Return the (x, y) coordinate for the center point of the cell that contains the specified text.  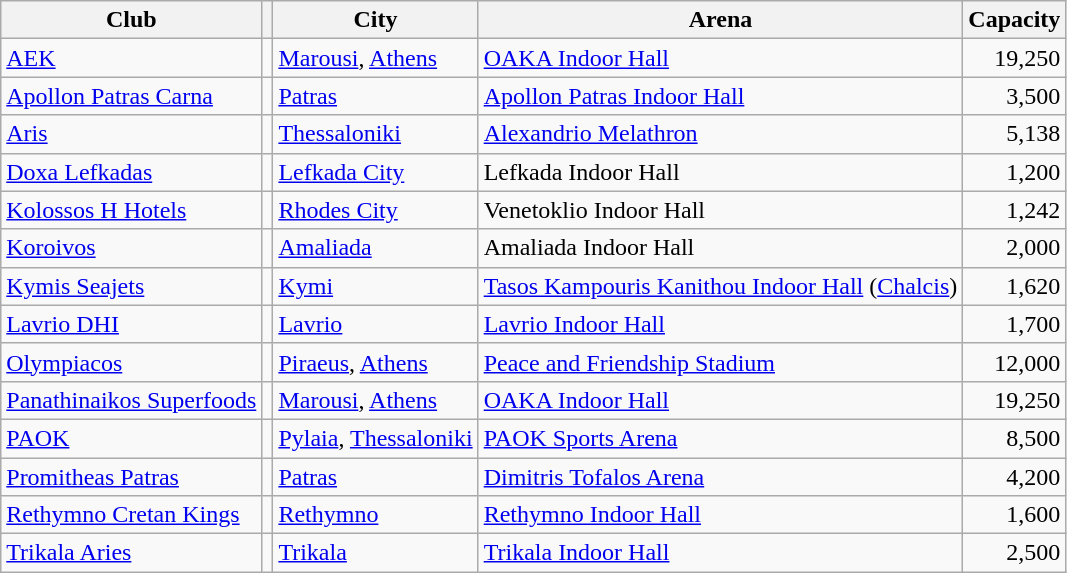
AEK (132, 58)
Lavrio Indoor Hall (720, 324)
Trikala (376, 553)
City (376, 20)
Dimitris Tofalos Arena (720, 477)
Apollon Patras Indoor Hall (720, 96)
12,000 (1014, 362)
1,700 (1014, 324)
Venetoklio Indoor Hall (720, 210)
3,500 (1014, 96)
4,200 (1014, 477)
Amaliada Indoor Hall (720, 248)
Doxa Lefkadas (132, 172)
Trikala Indoor Hall (720, 553)
Promitheas Patras (132, 477)
Trikala Aries (132, 553)
1,600 (1014, 515)
Capacity (1014, 20)
Amaliada (376, 248)
PAOK Sports Arena (720, 438)
Pylaia, Thessaloniki (376, 438)
1,620 (1014, 286)
Lavrio DHI (132, 324)
Lefkada City (376, 172)
Peace and Friendship Stadium (720, 362)
Kolossos H Hotels (132, 210)
Kymi (376, 286)
Arena (720, 20)
Club (132, 20)
2,500 (1014, 553)
Olympiacos (132, 362)
PAOK (132, 438)
Kymis Seajets (132, 286)
Alexandrio Melathron (720, 134)
Panathinaikos Superfoods (132, 400)
Tasos Kampouris Kanithou Indoor Hall (Chalcis) (720, 286)
Apollon Patras Carna (132, 96)
Aris (132, 134)
Rethymno Cretan Kings (132, 515)
2,000 (1014, 248)
Rethymno Indoor Hall (720, 515)
Thessaloniki (376, 134)
Rhodes City (376, 210)
Lefkada Indoor Hall (720, 172)
Lavrio (376, 324)
Koroivos (132, 248)
8,500 (1014, 438)
Piraeus, Athens (376, 362)
5,138 (1014, 134)
Rethymno (376, 515)
1,242 (1014, 210)
1,200 (1014, 172)
